Return the [X, Y] coordinate for the center point of the cell that contains the specified text.  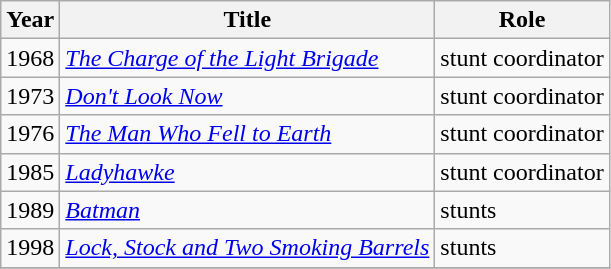
Batman [248, 210]
1968 [30, 58]
Ladyhawke [248, 172]
Year [30, 20]
The Charge of the Light Brigade [248, 58]
1989 [30, 210]
1998 [30, 248]
Role [522, 20]
1976 [30, 134]
Lock, Stock and Two Smoking Barrels [248, 248]
1985 [30, 172]
Title [248, 20]
1973 [30, 96]
The Man Who Fell to Earth [248, 134]
Don't Look Now [248, 96]
